Capture the cell that displays the provided text and extract its (X, Y) central coordinate. 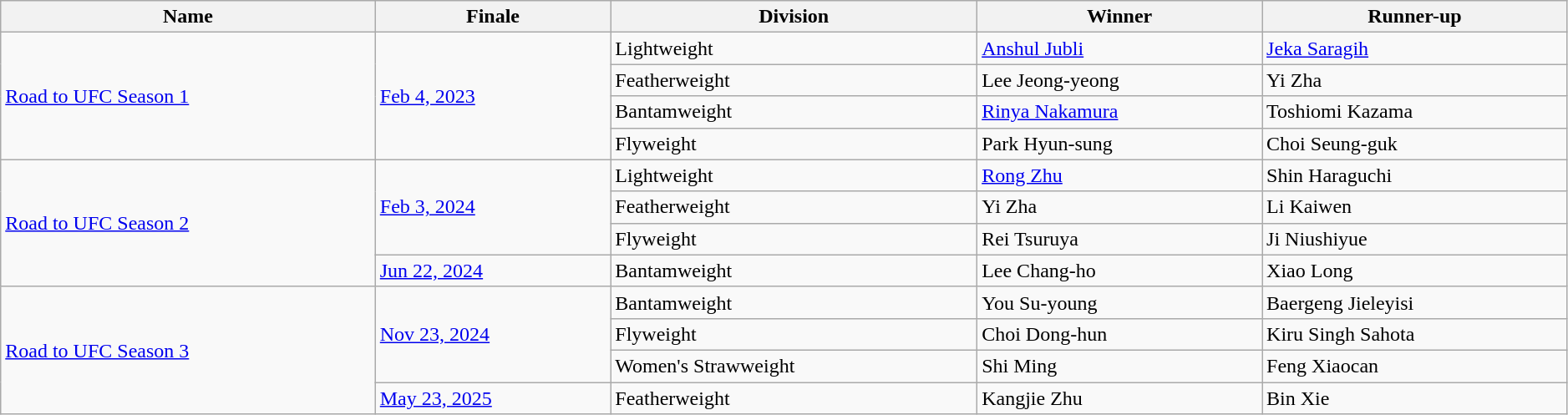
Kangjie Zhu (1119, 398)
Lee Jeong-yeong (1119, 80)
Jun 22, 2024 (493, 271)
Baergeng Jieleyisi (1415, 302)
Shi Ming (1119, 366)
Bin Xie (1415, 398)
Choi Dong-hun (1119, 334)
Feb 3, 2024 (493, 207)
Jeka Saragih (1415, 48)
Choi Seung-guk (1415, 144)
Nov 23, 2024 (493, 334)
Road to UFC Season 2 (188, 223)
Shin Haraguchi (1415, 175)
Winner (1119, 17)
Xiao Long (1415, 271)
Lee Chang-ho (1119, 271)
Park Hyun-sung (1119, 144)
Rinya Nakamura (1119, 112)
Li Kaiwen (1415, 207)
Toshiomi Kazama (1415, 112)
Ji Niushiyue (1415, 239)
Division (794, 17)
Kiru Singh Sahota (1415, 334)
Road to UFC Season 1 (188, 96)
You Su-young (1119, 302)
Rei Tsuruya (1119, 239)
Road to UFC Season 3 (188, 350)
Runner-up (1415, 17)
Feng Xiaocan (1415, 366)
Rong Zhu (1119, 175)
Name (188, 17)
Women's Strawweight (794, 366)
Anshul Jubli (1119, 48)
Finale (493, 17)
May 23, 2025 (493, 398)
Feb 4, 2023 (493, 96)
